Locate the cell with the specified text and output its [x, y] center coordinate. 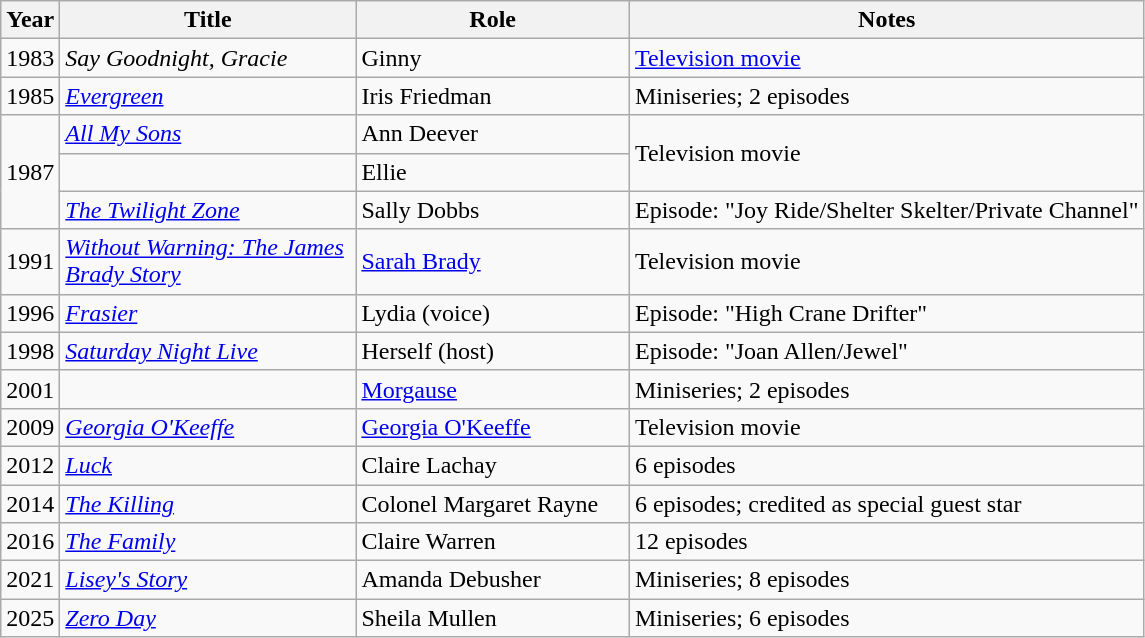
The Killing [208, 503]
2021 [30, 580]
2025 [30, 618]
Sarah Brady [493, 262]
Miniseries; 8 episodes [886, 580]
Ginny [493, 58]
The Family [208, 542]
Say Goodnight, Gracie [208, 58]
All My Sons [208, 134]
Notes [886, 20]
2014 [30, 503]
Claire Lachay [493, 465]
2012 [30, 465]
Sally Dobbs [493, 210]
2001 [30, 389]
Ellie [493, 172]
Claire Warren [493, 542]
Amanda Debusher [493, 580]
1991 [30, 262]
6 episodes; credited as special guest star [886, 503]
Episode: "Joy Ride/Shelter Skelter/Private Channel" [886, 210]
Role [493, 20]
Iris Friedman [493, 96]
The Twilight Zone [208, 210]
Without Warning: The James Brady Story [208, 262]
1998 [30, 351]
Ann Deever [493, 134]
6 episodes [886, 465]
Herself (host) [493, 351]
2009 [30, 427]
Year [30, 20]
Luck [208, 465]
Episode: "High Crane Drifter" [886, 313]
Sheila Mullen [493, 618]
Lydia (voice) [493, 313]
1983 [30, 58]
Title [208, 20]
Saturday Night Live [208, 351]
2016 [30, 542]
1985 [30, 96]
Frasier [208, 313]
Lisey's Story [208, 580]
Evergreen [208, 96]
12 episodes [886, 542]
Episode: "Joan Allen/Jewel" [886, 351]
Morgause [493, 389]
Miniseries; 6 episodes [886, 618]
1987 [30, 172]
1996 [30, 313]
Colonel Margaret Rayne [493, 503]
Zero Day [208, 618]
